Determine the [X, Y] coordinate at the center of the cell enclosing the given text.  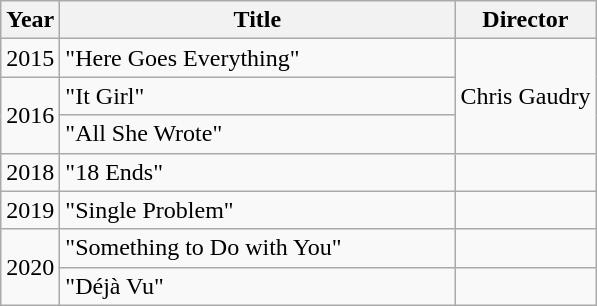
"Déjà Vu" [258, 286]
"Something to Do with You" [258, 248]
"18 Ends" [258, 172]
Year [30, 20]
2018 [30, 172]
"All She Wrote" [258, 134]
Chris Gaudry [526, 96]
2019 [30, 210]
2015 [30, 58]
2020 [30, 267]
2016 [30, 115]
"Here Goes Everything" [258, 58]
"It Girl" [258, 96]
Director [526, 20]
Title [258, 20]
"Single Problem" [258, 210]
